Provide the (x, y) coordinate of the cell's center where the given text is located.  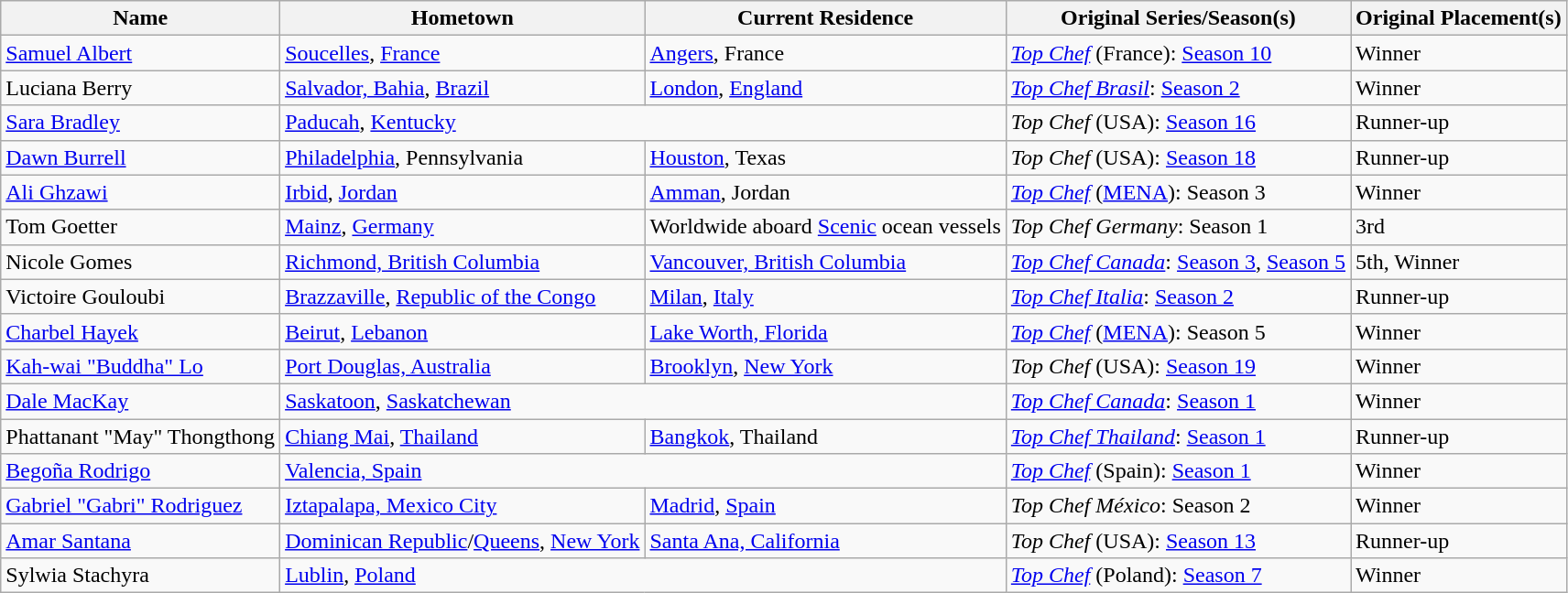
Phattanant "May" Thongthong (141, 437)
Original Series/Season(s) (1178, 18)
Top Chef (MENA): Season 3 (1178, 192)
5th, Winner (1459, 262)
Beirut, Lebanon (463, 331)
Worldwide aboard Scenic ocean vessels (825, 227)
Top Chef (France): Season 10 (1178, 53)
Top Chef (MENA): Season 5 (1178, 331)
Top Chef Germany: Season 1 (1178, 227)
Top Chef Thailand: Season 1 (1178, 437)
Port Douglas, Australia (463, 366)
3rd (1459, 227)
Top Chef (Spain): Season 1 (1178, 471)
Mainz, Germany (463, 227)
Top Chef (USA): Season 16 (1178, 123)
Bangkok, Thailand (825, 437)
Gabriel "Gabri" Rodriguez (141, 506)
Irbid, Jordan (463, 192)
Name (141, 18)
Richmond, British Columbia (463, 262)
Nicole Gomes (141, 262)
Sara Bradley (141, 123)
Houston, Texas (825, 157)
Ali Ghzawi (141, 192)
Lake Worth, Florida (825, 331)
Saskatoon, Saskatchewan (643, 401)
Original Placement(s) (1459, 18)
Valencia, Spain (643, 471)
Top Chef Canada: Season 3, Season 5 (1178, 262)
Soucelles, France (463, 53)
Sylwia Stachyra (141, 576)
Dominican Republic/Queens, New York (463, 541)
London, England (825, 88)
Santa Ana, California (825, 541)
Top Chef México: Season 2 (1178, 506)
Brooklyn, New York (825, 366)
Current Residence (825, 18)
Charbel Hayek (141, 331)
Angers, France (825, 53)
Luciana Berry (141, 88)
Dale MacKay (141, 401)
Brazzaville, Republic of the Congo (463, 296)
Top Chef Brasil: Season 2 (1178, 88)
Top Chef (USA): Season 18 (1178, 157)
Amman, Jordan (825, 192)
Kah-wai "Buddha" Lo (141, 366)
Madrid, Spain (825, 506)
Iztapalapa, Mexico City (463, 506)
Begoña Rodrigo (141, 471)
Hometown (463, 18)
Philadelphia, Pennsylvania (463, 157)
Tom Goetter (141, 227)
Salvador, Bahia, Brazil (463, 88)
Chiang Mai, Thailand (463, 437)
Top Chef (Poland): Season 7 (1178, 576)
Samuel Albert (141, 53)
Top Chef (USA): Season 13 (1178, 541)
Dawn Burrell (141, 157)
Amar Santana (141, 541)
Milan, Italy (825, 296)
Lublin, Poland (643, 576)
Top Chef Canada: Season 1 (1178, 401)
Top Chef Italia: Season 2 (1178, 296)
Top Chef (USA): Season 19 (1178, 366)
Paducah, Kentucky (643, 123)
Victoire Gouloubi (141, 296)
Vancouver, British Columbia (825, 262)
